Scan for the cell matching the given text and deliver its [x, y] coordinate at center. 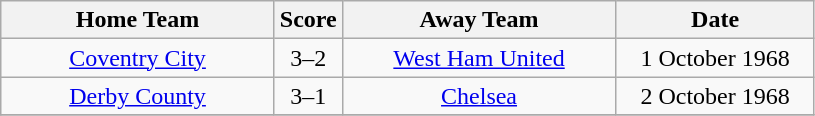
Chelsea [479, 96]
Score [308, 20]
Coventry City [138, 58]
Away Team [479, 20]
Derby County [138, 96]
West Ham United [479, 58]
Date [716, 20]
Home Team [138, 20]
2 October 1968 [716, 96]
1 October 1968 [716, 58]
3–2 [308, 58]
3–1 [308, 96]
